Output the [X, Y] coordinate of the center of the cell containing the given text.  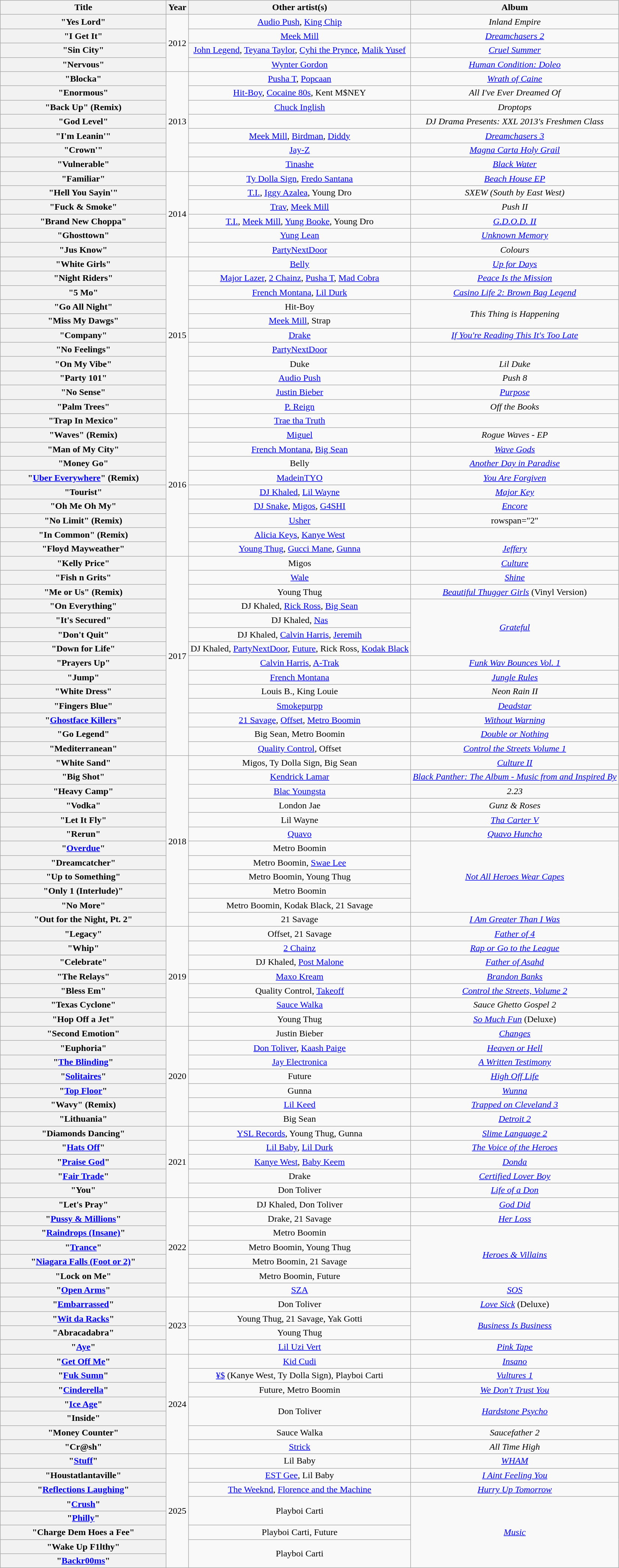
Trae tha Truth [300, 421]
DJ Drama Presents: XXL 2013's Freshmen Class [515, 121]
Kanye West, Baby Keem [300, 1162]
Major Lazer, 2 Chainz, Pusha T, Mad Cobra [300, 278]
Neon Rain II [515, 692]
"Praise God" [83, 1162]
"I'm Leanin'" [83, 136]
"Uber Everywhere" (Remix) [83, 478]
The Voice of the Heroes [515, 1148]
Chuck Inglish [300, 107]
Pink Tape [515, 1347]
Vultures 1 [515, 1376]
Another Day in Paradise [515, 464]
"Enormous" [83, 93]
Alicia Keys, Kanye West [300, 535]
"Hop Off a Jet" [83, 1019]
Calvin Harris, A-Trak [300, 663]
Detroit 2 [515, 1119]
"Lithuania" [83, 1119]
"Nervous" [83, 64]
2017 [178, 656]
"Inside" [83, 1418]
"It's Secured" [83, 620]
"Cinderella" [83, 1390]
Album [515, 7]
Hurry Up Tomorrow [515, 1489]
"Familiar" [83, 179]
Off the Books [515, 406]
Wunna [515, 1091]
Love Sick (Deluxe) [515, 1304]
Peace Is the Mission [515, 278]
"Texas Cyclone" [83, 1005]
Gunz & Roses [515, 805]
John Legend, Teyana Taylor, Cyhi the Prynce, Malik Yusef [300, 50]
Quality Control, Offset [300, 748]
2012 [178, 43]
Culture [515, 563]
Music [515, 1532]
"Oh Me Oh My" [83, 506]
"Company" [83, 335]
God Did [515, 1204]
"Wavy" (Remix) [83, 1105]
"Ghosttown" [83, 235]
Lil Keed [300, 1105]
Pusha T, Popcaan [300, 79]
Beautiful Thugger Girls (Vinyl Version) [515, 592]
Wynter Gordon [300, 64]
Not All Heroes Wear Capes [515, 876]
"Hell You Sayin'" [83, 193]
"Stuff" [83, 1461]
Purpose [515, 392]
DJ Khaled, Rick Ross, Big Sean [300, 606]
"Don't Quit" [83, 635]
"You" [83, 1190]
Blac Youngsta [300, 791]
Control the Streets, Volume 2 [515, 991]
Ty Dolla Sign, Fredo Santana [300, 179]
"Trap In Mexico" [83, 421]
Beach House EP [515, 179]
Tha Carter V [515, 820]
"Solitaires" [83, 1076]
2 Chainz [300, 948]
Future [300, 1076]
Father of Asahd [515, 962]
Jay-Z [300, 150]
"Dreamcatcher" [83, 862]
Metro Boomin, Kodak Black, 21 Savage [300, 905]
SXEW (South by East West) [515, 193]
Casino Life 2: Brown Bag Legend [515, 292]
"Tourist" [83, 492]
"Jump" [83, 677]
DJ Khaled, Don Toliver [300, 1204]
MadeinTYO [300, 478]
"Cr@sh" [83, 1447]
Trav, Meek Mill [300, 207]
Shine [515, 577]
"Floyd Mayweather" [83, 549]
"Niagara Falls (Foot or 2)" [83, 1261]
EST Gee, Lil Baby [300, 1475]
"Yes Lord" [83, 22]
"In Common" (Remix) [83, 535]
"Trance" [83, 1247]
Black Panther: The Album - Music from and Inspired By [515, 777]
Title [83, 7]
Migos, Ty Dolla Sign, Big Sean [300, 763]
"Go All Night" [83, 307]
Big Sean [300, 1119]
So Much Fun (Deluxe) [515, 1019]
Unknown Memory [515, 235]
Trapped on Cleveland 3 [515, 1105]
"Fingers Blue" [83, 706]
Jay Electronica [300, 1062]
"Night Riders" [83, 278]
Life of a Don [515, 1190]
Saucefather 2 [515, 1432]
DJ Khaled, Lil Wayne [300, 492]
"God Level" [83, 121]
French Montana [300, 677]
"Only 1 (Interlude)" [83, 891]
Black Water [515, 164]
Kid Cudi [300, 1361]
Audio Push, King Chip [300, 22]
"White Girls" [83, 264]
2023 [178, 1325]
"Back Up" (Remix) [83, 107]
"Crown'" [83, 150]
Insano [515, 1361]
DJ Snake, Migos, G4SHI [300, 506]
21 Savage, Offset, Metro Boomin [300, 720]
I Aint Feeling You [515, 1475]
"Wake Up F1lthy" [83, 1547]
"The Blinding" [83, 1062]
Rogue Waves - EP [515, 435]
Metro Boomin, Swae Lee [300, 862]
Jeffery [515, 549]
"No Feelings" [83, 349]
Droptops [515, 107]
Usher [300, 520]
2020 [178, 1076]
T.I., Meek Mill, Yung Booke, Young Dro [300, 221]
"On Everything" [83, 606]
Metro Boomin, 21 Savage [300, 1261]
If You're Reading This It's Too Late [515, 335]
Dreamchasers 3 [515, 136]
Playboi Carti, Future [300, 1532]
Without Warning [515, 720]
"Big Shot" [83, 777]
Quality Control, Takeoff [300, 991]
Father of 4 [515, 934]
2016 [178, 485]
"Prayers Up" [83, 663]
Deadstar [515, 706]
Quavo Huncho [515, 834]
Certified Lover Boy [515, 1176]
"Fuk Sumn" [83, 1376]
Dreamchasers 2 [515, 36]
Strick [300, 1447]
Slime Language 2 [515, 1133]
"Houstatlantaville" [83, 1475]
Meek Mill [300, 36]
SZA [300, 1290]
Inland Empire [515, 22]
"Palm Trees" [83, 406]
The Weeknd, Florence and the Machine [300, 1489]
"Fair Trade" [83, 1176]
"Open Arms" [83, 1290]
Jungle Rules [515, 677]
Future, Metro Boomin [300, 1390]
"White Dress" [83, 692]
Push 8 [515, 378]
"Out for the Night, Pt. 2" [83, 920]
"Pussy & Millions" [83, 1219]
DJ Khaled, Nas [300, 620]
Lil Wayne [300, 820]
"Hats Off" [83, 1148]
2022 [178, 1247]
Encore [515, 506]
"Fuck & Smoke" [83, 207]
Big Sean, Metro Boomin [300, 734]
DJ Khaled, Post Malone [300, 962]
"Abracadabra" [83, 1333]
Offset, 21 Savage [300, 934]
"Diamonds Dancing" [83, 1133]
DJ Khaled, PartyNextDoor, Future, Rick Ross, Kodak Black [300, 649]
2024 [178, 1404]
"Bless Em" [83, 991]
"Heavy Camp" [83, 791]
"Philly" [83, 1518]
I Am Greater Than I Was [515, 920]
Hit-Boy, Cocaine 80s, Kent M$NEY [300, 93]
Funk Wav Bounces Vol. 1 [515, 663]
2015 [178, 335]
2025 [178, 1511]
"I Get It" [83, 36]
"Man of My City" [83, 449]
SOS [515, 1290]
"Ice Age" [83, 1404]
"Backr00ms" [83, 1561]
High Off Life [515, 1076]
Magna Carta Holy Grail [515, 150]
2021 [178, 1162]
"Fish n Grits" [83, 577]
Human Condition: Doleo [515, 64]
"Get Off Me" [83, 1361]
Wale [300, 577]
Tinashe [300, 164]
"Wit da Racks" [83, 1318]
"Celebrate" [83, 962]
"Overdue" [83, 848]
2013 [178, 121]
You Are Forgiven [515, 478]
"Me or Us" (Remix) [83, 592]
We Don't Trust You [515, 1390]
Don Toliver, Kaash Paige [300, 1048]
Up for Days [515, 264]
"No Limit" (Remix) [83, 520]
"Mediterranean" [83, 748]
Heaven or Hell [515, 1048]
Grateful [515, 627]
"Top Floor" [83, 1091]
Her Loss [515, 1219]
"Blocka" [83, 79]
French Montana, Lil Durk [300, 292]
"Waves" (Remix) [83, 435]
"Go Legend" [83, 734]
"No More" [83, 905]
Culture II [515, 763]
"Rerun" [83, 834]
Sauce Ghetto Gospel 2 [515, 1005]
"Vodka" [83, 805]
Lil Baby, Lil Durk [300, 1148]
Maxo Kream [300, 976]
Push II [515, 207]
"Reflections Laughing" [83, 1489]
"No Sense" [83, 392]
"Euphoria" [83, 1048]
"5 Mo" [83, 292]
Rap or Go to the League [515, 948]
Year [178, 7]
"Legacy" [83, 934]
"White Sand" [83, 763]
YSL Records, Young Thug, Gunna [300, 1133]
Kendrick Lamar [300, 777]
rowspan="2" [515, 520]
Meek Mill, Strap [300, 321]
"Whip" [83, 948]
2014 [178, 214]
Metro Boomin, Future [300, 1276]
"Sin City" [83, 50]
"Jus Know" [83, 250]
"Vulnerable" [83, 164]
"Money Counter" [83, 1432]
"Embarrassed" [83, 1304]
"Charge Dem Hoes a Fee" [83, 1532]
Young Thug, 21 Savage, Yak Gotti [300, 1318]
Lil Baby [300, 1461]
"Money Go" [83, 464]
London Jae [300, 805]
Brandon Banks [515, 976]
All Time High [515, 1447]
Quavo [300, 834]
All I've Ever Dreamed Of [515, 93]
Changes [515, 1033]
Other artist(s) [300, 7]
Double or Nothing [515, 734]
Major Key [515, 492]
Hardstone Psycho [515, 1411]
Audio Push [300, 378]
Migos [300, 563]
G.D.O.D. II [515, 221]
¥$ (Kanye West, Ty Dolla Sign), Playboi Carti [300, 1376]
Smokepurpp [300, 706]
Meek Mill, Birdman, Diddy [300, 136]
"Up to Something" [83, 877]
Duke [300, 364]
"On My Vibe" [83, 364]
Yung Lean [300, 235]
"Ghostface Killers" [83, 720]
2019 [178, 976]
This Thing is Happening [515, 314]
WHAM [515, 1461]
Lil Uzi Vert [300, 1347]
Gunna [300, 1091]
French Montana, Big Sean [300, 449]
Control the Streets Volume 1 [515, 748]
"Brand New Choppa" [83, 221]
"Raindrops (Insane)" [83, 1233]
A Written Testimony [515, 1062]
Lil Duke [515, 364]
Drake, 21 Savage [300, 1219]
"The Relays" [83, 976]
Cruel Summer [515, 50]
2018 [178, 841]
DJ Khaled, Calvin Harris, Jeremih [300, 635]
"Let It Fly" [83, 820]
2.23 [515, 791]
Colours [515, 250]
Wrath of Caine [515, 79]
"Second Emotion" [83, 1033]
"Party 101" [83, 378]
Young Thug, Gucci Mane, Gunna [300, 549]
"Crush" [83, 1504]
Business Is Business [515, 1325]
Louis B., King Louie [300, 692]
Heroes & Villains [515, 1254]
"Miss My Dawgs" [83, 321]
T.I., Iggy Azalea, Young Dro [300, 193]
"Kelly Price" [83, 563]
"Aye" [83, 1347]
Hit-Boy [300, 307]
"Down for Life" [83, 649]
P. Reign [300, 406]
Wave Gods [515, 449]
"Let's Pray" [83, 1204]
21 Savage [300, 920]
Miguel [300, 435]
Donda [515, 1162]
"Lock on Me" [83, 1276]
